Locate the cell with the specified text and output its (x, y) center coordinate. 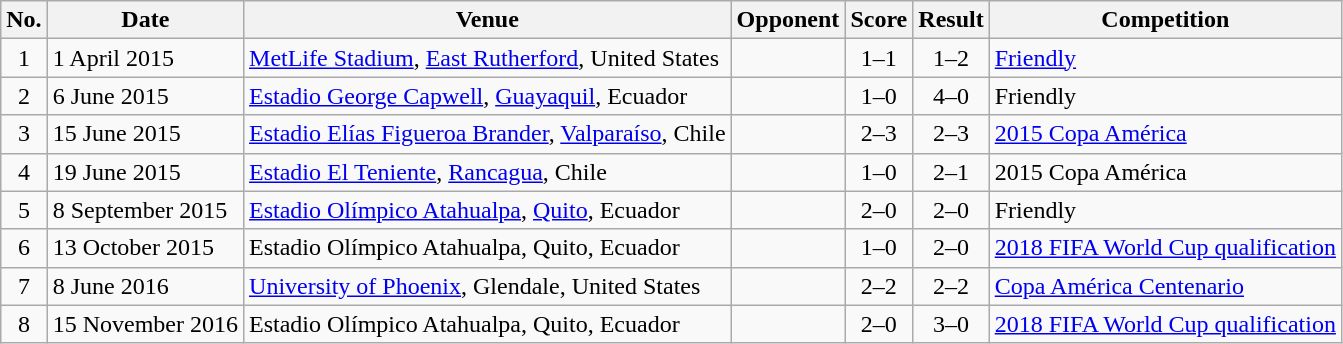
15 June 2015 (145, 134)
2 (24, 96)
7 (24, 286)
4 (24, 172)
5 (24, 210)
Competition (1165, 20)
Date (145, 20)
6 June 2015 (145, 96)
8 June 2016 (145, 286)
15 November 2016 (145, 324)
19 June 2015 (145, 172)
MetLife Stadium, East Rutherford, United States (488, 58)
Copa América Centenario (1165, 286)
Estadio El Teniente, Rancagua, Chile (488, 172)
4–0 (951, 96)
1 April 2015 (145, 58)
8 September 2015 (145, 210)
Opponent (788, 20)
1 (24, 58)
6 (24, 248)
3–0 (951, 324)
University of Phoenix, Glendale, United States (488, 286)
No. (24, 20)
3 (24, 134)
1–2 (951, 58)
Score (879, 20)
Estadio George Capwell, Guayaquil, Ecuador (488, 96)
8 (24, 324)
13 October 2015 (145, 248)
2–1 (951, 172)
Estadio Elías Figueroa Brander, Valparaíso, Chile (488, 134)
Venue (488, 20)
1–1 (879, 58)
Result (951, 20)
